Capture the cell that displays the provided text and extract its (x, y) central coordinate. 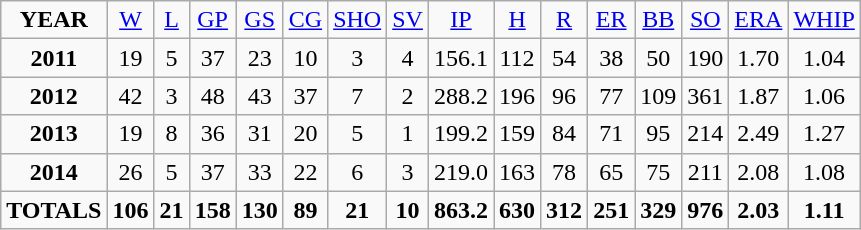
1.27 (824, 134)
IP (460, 20)
2014 (54, 172)
95 (658, 134)
26 (130, 172)
TOTALS (54, 210)
65 (612, 172)
1 (408, 134)
ER (612, 20)
H (518, 20)
219.0 (460, 172)
78 (564, 172)
251 (612, 210)
33 (260, 172)
1.11 (824, 210)
CG (305, 20)
54 (564, 58)
77 (612, 96)
75 (658, 172)
43 (260, 96)
96 (564, 96)
ERA (758, 20)
190 (706, 58)
SHO (358, 20)
1.06 (824, 96)
89 (305, 210)
8 (172, 134)
196 (518, 96)
199.2 (460, 134)
312 (564, 210)
130 (260, 210)
6 (358, 172)
31 (260, 134)
48 (212, 96)
22 (305, 172)
2013 (54, 134)
109 (658, 96)
W (130, 20)
42 (130, 96)
1.08 (824, 172)
36 (212, 134)
WHIP (824, 20)
SO (706, 20)
38 (612, 58)
2011 (54, 58)
L (172, 20)
361 (706, 96)
71 (612, 134)
2 (408, 96)
211 (706, 172)
112 (518, 58)
23 (260, 58)
158 (212, 210)
2.49 (758, 134)
976 (706, 210)
84 (564, 134)
YEAR (54, 20)
159 (518, 134)
329 (658, 210)
2.03 (758, 210)
163 (518, 172)
106 (130, 210)
288.2 (460, 96)
1.04 (824, 58)
50 (658, 58)
4 (408, 58)
BB (658, 20)
7 (358, 96)
2012 (54, 96)
20 (305, 134)
1.87 (758, 96)
1.70 (758, 58)
SV (408, 20)
630 (518, 210)
GS (260, 20)
R (564, 20)
863.2 (460, 210)
156.1 (460, 58)
2.08 (758, 172)
214 (706, 134)
GP (212, 20)
